Extract the (x, y) coordinate from the center of the cell holding the provided text.  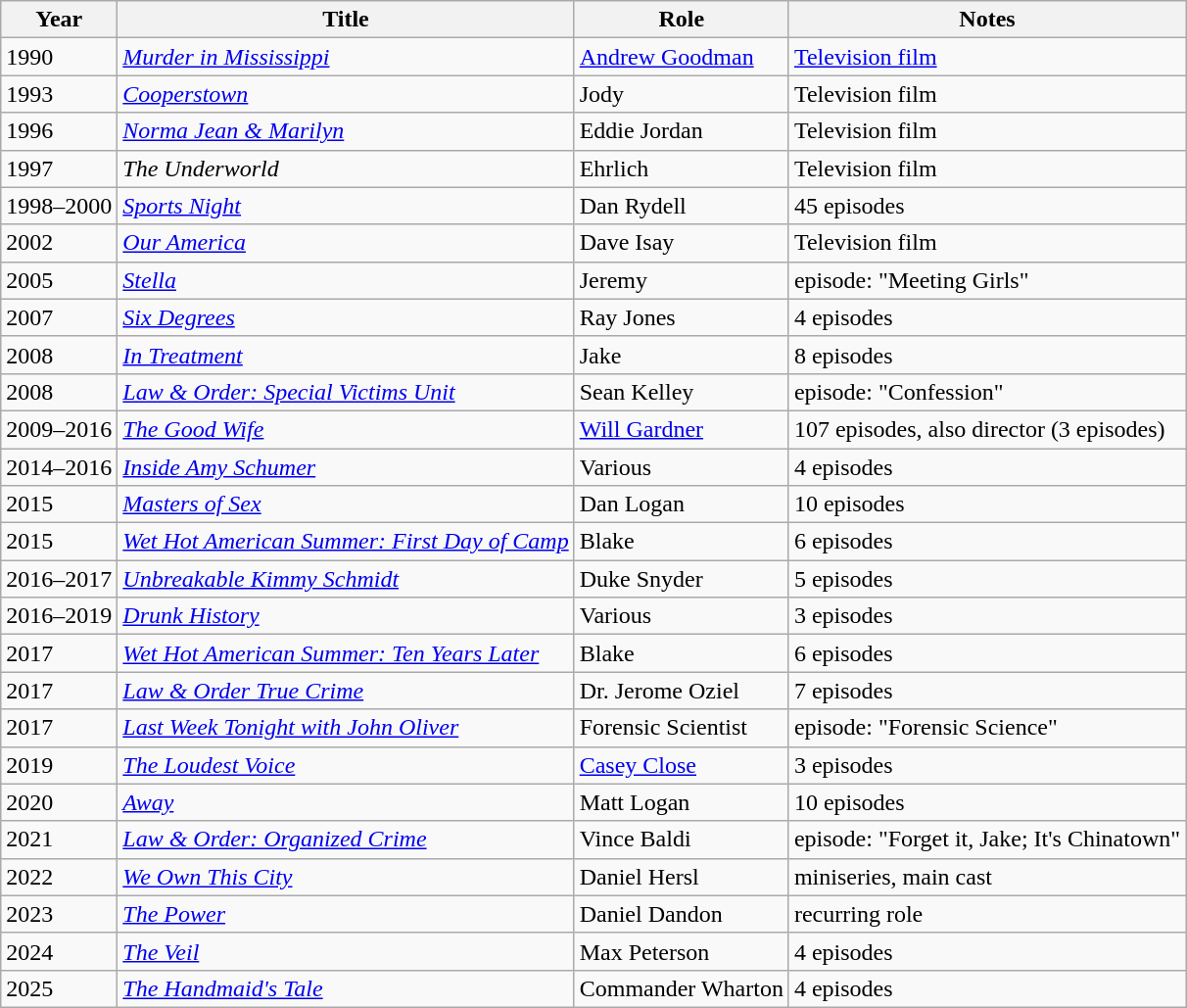
2023 (59, 914)
Commander Wharton (682, 988)
Inside Amy Schumer (346, 467)
Max Peterson (682, 951)
The Good Wife (346, 429)
Sean Kelley (682, 392)
Duke Snyder (682, 579)
Law & Order: Organized Crime (346, 840)
45 episodes (987, 206)
Role (682, 20)
2002 (59, 243)
We Own This City (346, 877)
1997 (59, 168)
Forensic Scientist (682, 728)
1996 (59, 131)
Will Gardner (682, 429)
7 episodes (987, 691)
Drunk History (346, 616)
Matt Logan (682, 802)
episode: "Forensic Science" (987, 728)
Unbreakable Kimmy Schmidt (346, 579)
1998–2000 (59, 206)
The Underworld (346, 168)
Notes (987, 20)
Law & Order: Special Victims Unit (346, 392)
Jody (682, 94)
1993 (59, 94)
1990 (59, 57)
Jake (682, 355)
2005 (59, 280)
Eddie Jordan (682, 131)
Wet Hot American Summer: Ten Years Later (346, 653)
2022 (59, 877)
Away (346, 802)
Jeremy (682, 280)
Cooperstown (346, 94)
The Veil (346, 951)
2007 (59, 317)
Stella (346, 280)
In Treatment (346, 355)
Dave Isay (682, 243)
Andrew Goodman (682, 57)
2016–2017 (59, 579)
Title (346, 20)
Last Week Tonight with John Oliver (346, 728)
8 episodes (987, 355)
Wet Hot American Summer: First Day of Camp (346, 542)
Year (59, 20)
recurring role (987, 914)
Vince Baldi (682, 840)
Ray Jones (682, 317)
Six Degrees (346, 317)
episode: "Confession" (987, 392)
episode: "Meeting Girls" (987, 280)
2014–2016 (59, 467)
Daniel Hersl (682, 877)
The Handmaid's Tale (346, 988)
5 episodes (987, 579)
2016–2019 (59, 616)
Sports Night (346, 206)
2025 (59, 988)
Dr. Jerome Oziel (682, 691)
Ehrlich (682, 168)
Masters of Sex (346, 504)
2009–2016 (59, 429)
2019 (59, 765)
Dan Rydell (682, 206)
2024 (59, 951)
Casey Close (682, 765)
The Power (346, 914)
107 episodes, also director (3 episodes) (987, 429)
Dan Logan (682, 504)
Law & Order True Crime (346, 691)
Our America (346, 243)
The Loudest Voice (346, 765)
Murder in Mississippi (346, 57)
miniseries, main cast (987, 877)
Daniel Dandon (682, 914)
Norma Jean & Marilyn (346, 131)
episode: "Forget it, Jake; It's Chinatown" (987, 840)
2021 (59, 840)
2020 (59, 802)
